Output the (X, Y) coordinate of the center of the cell containing the given text.  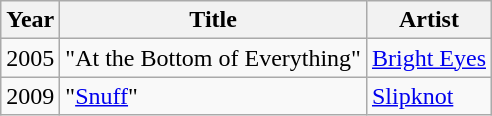
Title (214, 20)
Bright Eyes (428, 58)
2005 (30, 58)
"Snuff" (214, 96)
Year (30, 20)
2009 (30, 96)
Artist (428, 20)
Slipknot (428, 96)
"At the Bottom of Everything" (214, 58)
